Identify which cell holds the provided text, then report its [x, y] central coordinate. 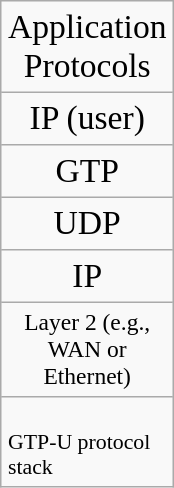
IP [87, 276]
GTP-U protocol stack [87, 442]
Layer 2 (e.g., WAN or Ethernet) [87, 349]
GTP [87, 171]
IP (user) [87, 118]
Application Protocols [87, 47]
UDP [87, 223]
